Return the (X, Y) coordinate for the center point of the cell that contains the specified text.  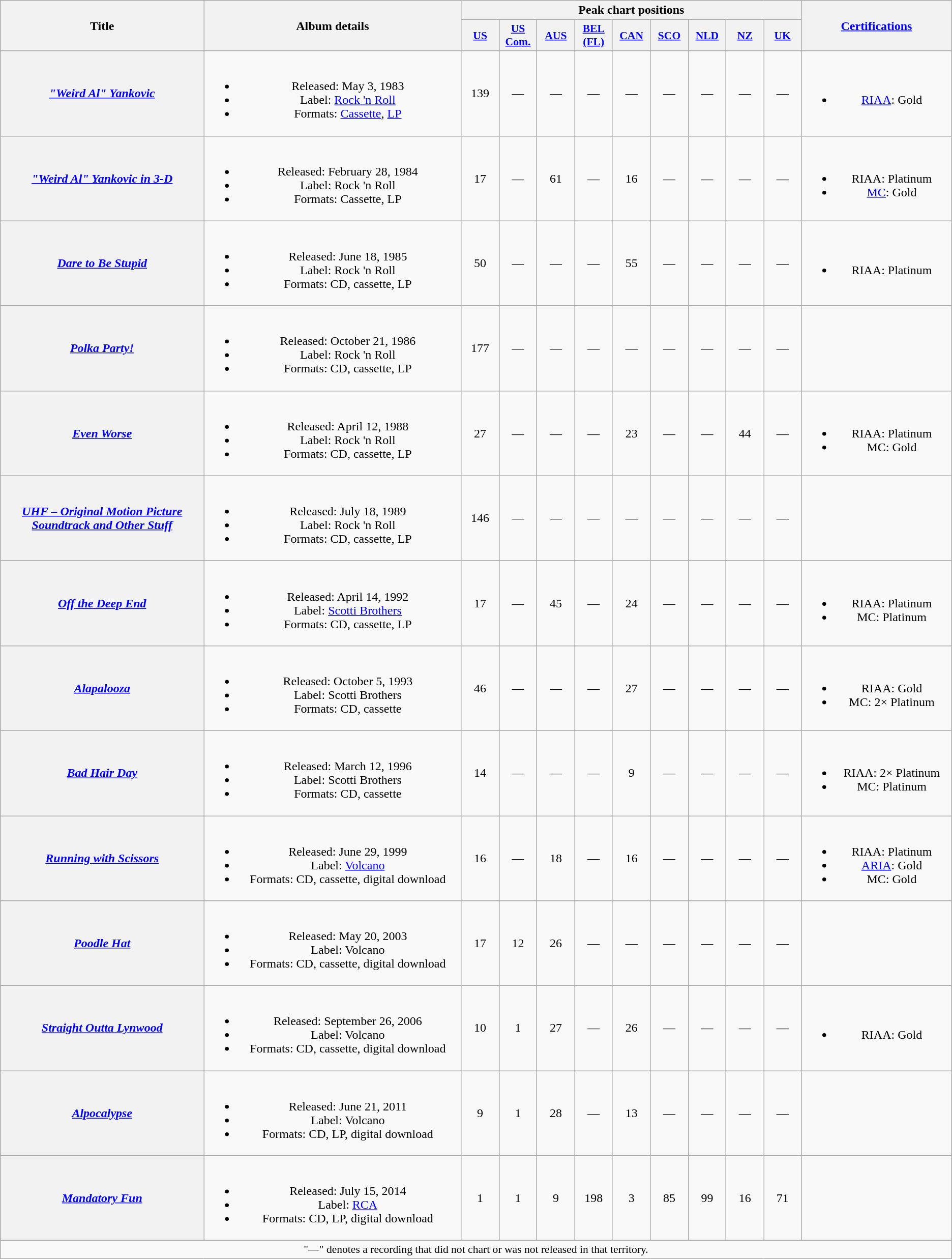
Released: July 15, 2014Label: RCAFormats: CD, LP, digital download (333, 1198)
Released: February 28, 1984Label: Rock 'n RollFormats: Cassette, LP (333, 178)
Straight Outta Lynwood (102, 1029)
18 (556, 859)
Alpocalypse (102, 1113)
13 (631, 1113)
146 (480, 518)
Bad Hair Day (102, 773)
Released: April 12, 1988Label: Rock 'n RollFormats: CD, cassette, LP (333, 433)
12 (518, 943)
Released: June 29, 1999Label: VolcanoFormats: CD, cassette, digital download (333, 859)
SCO (669, 36)
45 (556, 603)
Released: June 18, 1985Label: Rock 'n RollFormats: CD, cassette, LP (333, 263)
24 (631, 603)
Title (102, 25)
Running with Scissors (102, 859)
RIAA: Platinum (877, 263)
Off the Deep End (102, 603)
Poodle Hat (102, 943)
UK (783, 36)
CAN (631, 36)
Released: July 18, 1989Label: Rock 'n RollFormats: CD, cassette, LP (333, 518)
BEL(FL) (593, 36)
Released: April 14, 1992Label: Scotti BrothersFormats: CD, cassette, LP (333, 603)
Released: March 12, 1996Label: Scotti BrothersFormats: CD, cassette (333, 773)
46 (480, 688)
Released: September 26, 2006Label: VolcanoFormats: CD, cassette, digital download (333, 1029)
RIAA: 2× PlatinumMC: Platinum (877, 773)
Dare to Be Stupid (102, 263)
Even Worse (102, 433)
USCom. (518, 36)
RIAA: GoldMC: 2× Platinum (877, 688)
Released: October 5, 1993Label: Scotti BrothersFormats: CD, cassette (333, 688)
99 (707, 1198)
NZ (745, 36)
Released: June 21, 2011Label: VolcanoFormats: CD, LP, digital download (333, 1113)
44 (745, 433)
Released: May 20, 2003Label: VolcanoFormats: CD, cassette, digital download (333, 943)
61 (556, 178)
US (480, 36)
55 (631, 263)
10 (480, 1029)
Released: May 3, 1983Label: Rock 'n RollFormats: Cassette, LP (333, 94)
Certifications (877, 25)
AUS (556, 36)
NLD (707, 36)
139 (480, 94)
UHF – Original Motion Picture Soundtrack and Other Stuff (102, 518)
198 (593, 1198)
50 (480, 263)
28 (556, 1113)
"—" denotes a recording that did not chart or was not released in that territory. (476, 1250)
RIAA: PlatinumMC: Platinum (877, 603)
Peak chart positions (632, 10)
Mandatory Fun (102, 1198)
"Weird Al" Yankovic (102, 94)
177 (480, 348)
RIAA: PlatinumARIA: GoldMC: Gold (877, 859)
Album details (333, 25)
71 (783, 1198)
23 (631, 433)
Polka Party! (102, 348)
Released: October 21, 1986Label: Rock 'n RollFormats: CD, cassette, LP (333, 348)
"Weird Al" Yankovic in 3-D (102, 178)
85 (669, 1198)
3 (631, 1198)
Alapalooza (102, 688)
14 (480, 773)
